For the text-containing cell, return its midpoint in (x, y) coordinate format. 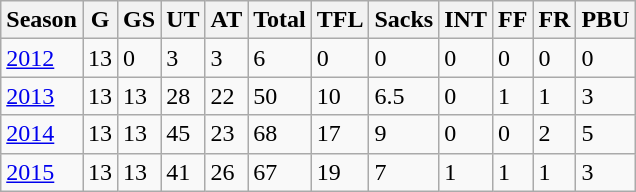
2013 (42, 96)
5 (606, 134)
17 (340, 134)
6.5 (404, 96)
AT (226, 20)
G (100, 20)
FR (554, 20)
68 (280, 134)
23 (226, 134)
TFL (340, 20)
2014 (42, 134)
6 (280, 58)
26 (226, 172)
67 (280, 172)
2012 (42, 58)
Sacks (404, 20)
10 (340, 96)
2 (554, 134)
INT (466, 20)
UT (183, 20)
GS (140, 20)
FF (512, 20)
41 (183, 172)
45 (183, 134)
PBU (606, 20)
7 (404, 172)
Total (280, 20)
22 (226, 96)
19 (340, 172)
50 (280, 96)
9 (404, 134)
28 (183, 96)
Season (42, 20)
2015 (42, 172)
